For the text-containing cell, return its midpoint in [X, Y] coordinate format. 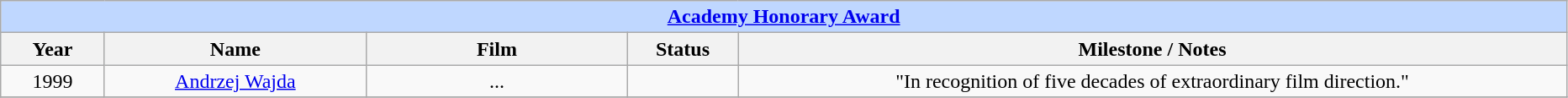
1999 [53, 81]
... [496, 81]
Status [683, 49]
Film [496, 49]
Year [53, 49]
Milestone / Notes [1153, 49]
Academy Honorary Award [784, 17]
Name [235, 49]
"In recognition of five decades of extraordinary film direction." [1153, 81]
Andrzej Wajda [235, 81]
